Extract the [x, y] coordinate from the center of the cell holding the provided text.  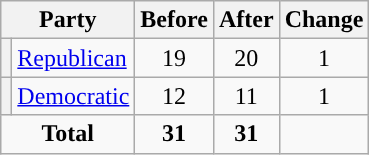
11 [246, 96]
20 [246, 58]
Democratic [74, 96]
12 [174, 96]
After [246, 20]
Total [68, 134]
Republican [74, 58]
Party [68, 20]
19 [174, 58]
Change [324, 20]
Before [174, 20]
